Search for the cell housing the specified text and yield its (x, y) center coordinate. 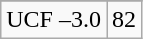
UCF –3.0 (54, 20)
82 (124, 20)
